Pinpoint the cell where the given text exists, returning its [X, Y] midpoint coordinate. 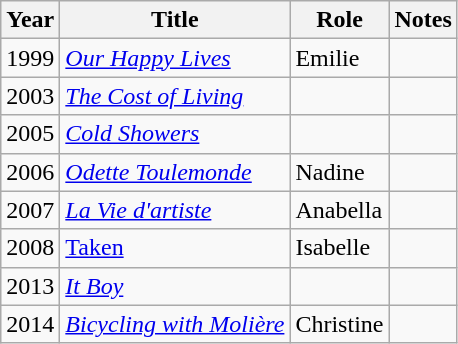
The Cost of Living [175, 96]
Year [30, 20]
1999 [30, 58]
Emilie [340, 58]
2003 [30, 96]
Odette Toulemonde [175, 172]
It Boy [175, 286]
Title [175, 20]
2006 [30, 172]
Taken [175, 248]
2013 [30, 286]
Christine [340, 324]
Our Happy Lives [175, 58]
Notes [423, 20]
2007 [30, 210]
Bicycling with Molière [175, 324]
2008 [30, 248]
Anabella [340, 210]
2005 [30, 134]
Isabelle [340, 248]
Role [340, 20]
Nadine [340, 172]
2014 [30, 324]
La Vie d'artiste [175, 210]
Cold Showers [175, 134]
